Determine the (X, Y) coordinate at the center of the cell enclosing the given text.  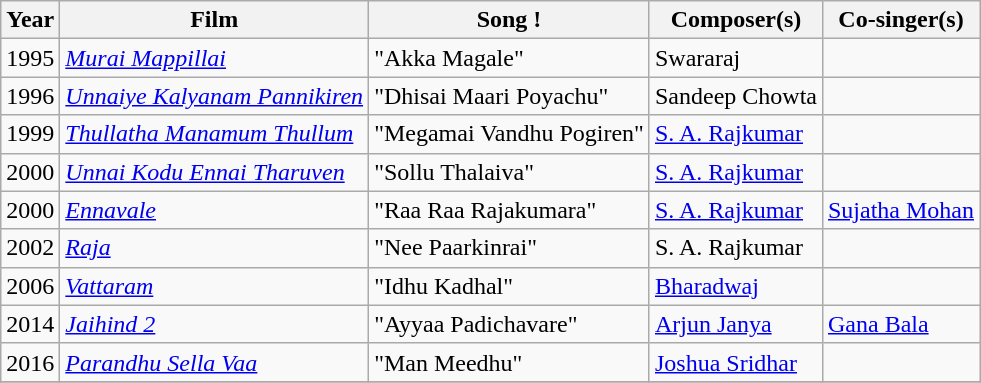
Murai Mappillai (214, 58)
Parandhu Sella Vaa (214, 362)
2002 (30, 248)
Joshua Sridhar (736, 362)
Jaihind 2 (214, 324)
"Dhisai Maari Poyachu" (510, 96)
"Ayyaa Padichavare" (510, 324)
Bharadwaj (736, 286)
Unnaiye Kalyanam Pannikiren (214, 96)
"Sollu Thalaiva" (510, 172)
Song ! (510, 20)
Vattaram (214, 286)
Co-singer(s) (900, 20)
Ennavale (214, 210)
1996 (30, 96)
2006 (30, 286)
"Raa Raa Rajakumara" (510, 210)
Sujatha Mohan (900, 210)
"Idhu Kadhal" (510, 286)
"Man Meedhu" (510, 362)
"Megamai Vandhu Pogiren" (510, 134)
"Akka Magale" (510, 58)
Swararaj (736, 58)
"Nee Paarkinrai" (510, 248)
Thullatha Manamum Thullum (214, 134)
2014 (30, 324)
Gana Bala (900, 324)
1995 (30, 58)
2016 (30, 362)
Year (30, 20)
Raja (214, 248)
Unnai Kodu Ennai Tharuven (214, 172)
Film (214, 20)
Sandeep Chowta (736, 96)
1999 (30, 134)
Composer(s) (736, 20)
Arjun Janya (736, 324)
